Determine the (x, y) coordinate at the center of the cell enclosing the given text.  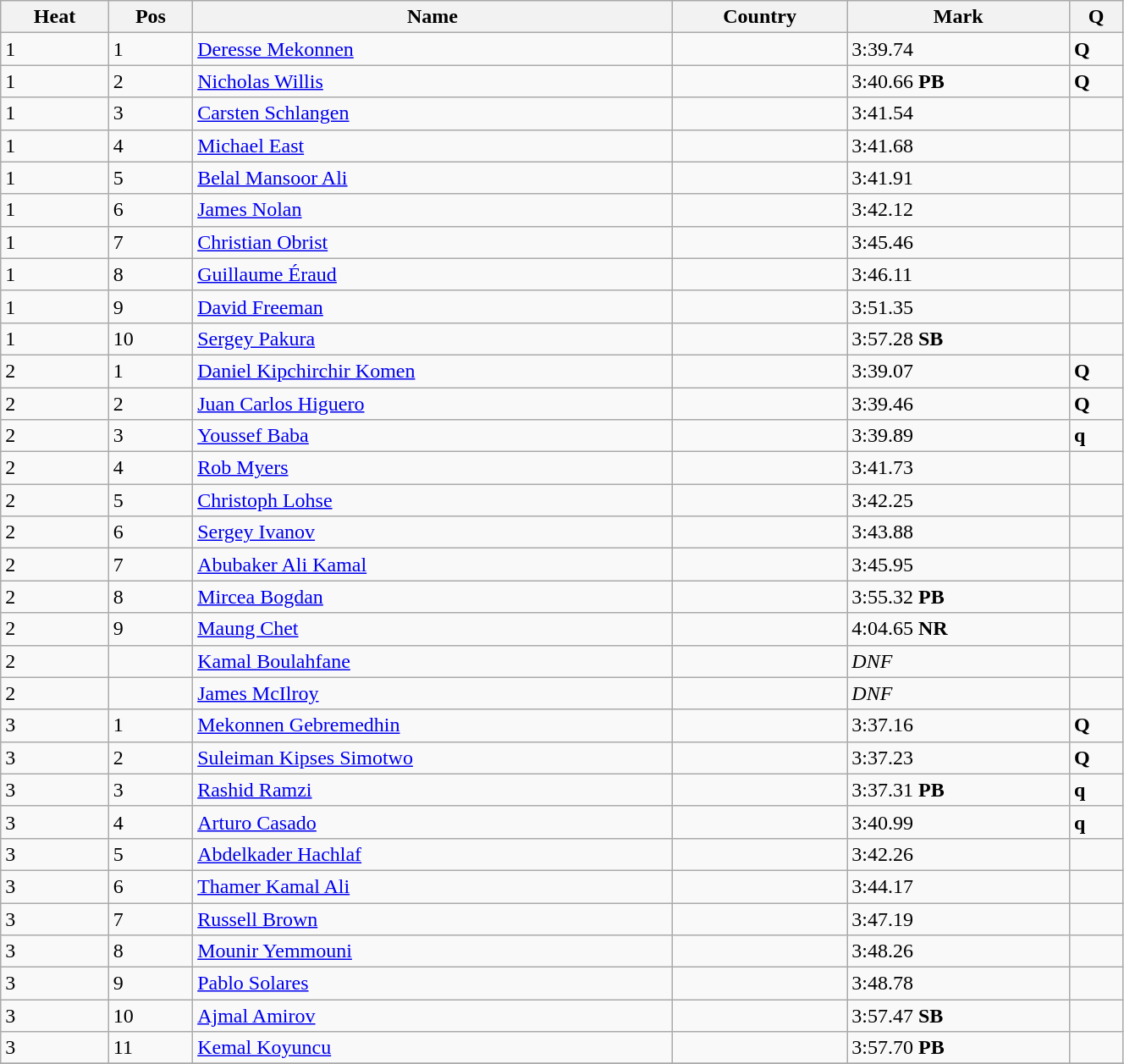
Sergey Ivanov (433, 532)
3:42.12 (958, 210)
Kemal Koyuncu (433, 1048)
Rashid Ramzi (433, 790)
3:41.91 (958, 178)
3:45.46 (958, 242)
3:57.28 SB (958, 339)
3:39.46 (958, 404)
Ajmal Amirov (433, 1016)
Heat (55, 17)
3:51.35 (958, 306)
Kamal Boulahfane (433, 661)
Nicholas Willis (433, 81)
Belal Mansoor Ali (433, 178)
3:37.31 PB (958, 790)
James McIlroy (433, 693)
3:57.47 SB (958, 1016)
Sergey Pakura (433, 339)
Christoph Lohse (433, 500)
3:57.70 PB (958, 1048)
Mounir Yemmouni (433, 951)
Carsten Schlangen (433, 113)
Maung Chet (433, 629)
Abubaker Ali Kamal (433, 565)
4:04.65 NR (958, 629)
3:55.32 PB (958, 597)
3:39.89 (958, 436)
Mekonnen Gebremedhin (433, 725)
Youssef Baba (433, 436)
3:41.73 (958, 468)
3:41.68 (958, 146)
Country (759, 17)
Pos (151, 17)
3:46.11 (958, 274)
3:40.66 PB (958, 81)
Daniel Kipchirchir Komen (433, 371)
Thamer Kamal Ali (433, 886)
3:47.19 (958, 918)
3:37.23 (958, 758)
3:45.95 (958, 565)
3:42.26 (958, 854)
James Nolan (433, 210)
3:42.25 (958, 500)
3:48.78 (958, 984)
3:41.54 (958, 113)
Suleiman Kipses Simotwo (433, 758)
3:39.07 (958, 371)
Mircea Bogdan (433, 597)
Russell Brown (433, 918)
Pablo Solares (433, 984)
Deresse Mekonnen (433, 49)
3:43.88 (958, 532)
3:39.74 (958, 49)
Michael East (433, 146)
Mark (958, 17)
Rob Myers (433, 468)
Juan Carlos Higuero (433, 404)
3:44.17 (958, 886)
Arturo Casado (433, 822)
3:48.26 (958, 951)
Name (433, 17)
Guillaume Éraud (433, 274)
3:37.16 (958, 725)
11 (151, 1048)
Christian Obrist (433, 242)
3:40.99 (958, 822)
Abdelkader Hachlaf (433, 854)
David Freeman (433, 306)
